Find where the given text appears and provide that cell's center as [X, Y] coordinate. 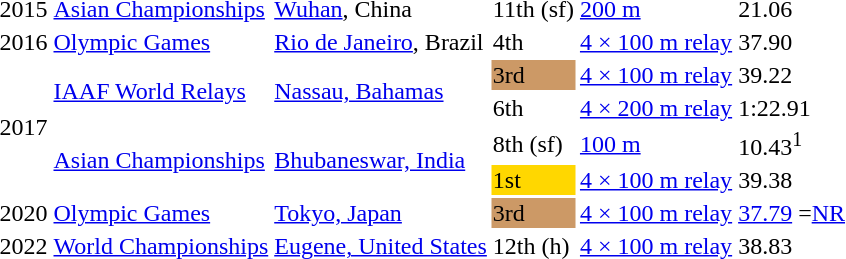
8th (sf) [533, 144]
Asian Championships [161, 160]
Bhubaneswar, India [381, 160]
100 m [656, 144]
Rio de Janeiro, Brazil [381, 42]
1st [533, 180]
IAAF World Relays [161, 92]
Nassau, Bahamas [381, 92]
6th [533, 108]
4th [533, 42]
4 × 200 m relay [656, 108]
Tokyo, Japan [381, 213]
